Return (x, y) of the center of cell containing provided text 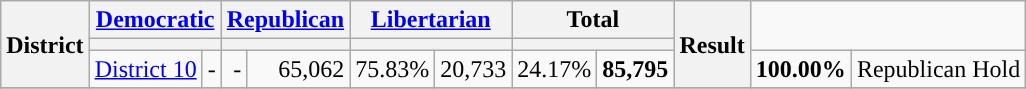
24.17% (554, 69)
65,062 (298, 69)
100.00% (800, 69)
75.83% (392, 69)
Libertarian (431, 20)
Result (712, 44)
Democratic (155, 20)
Total (593, 20)
District (45, 44)
Republican Hold (938, 69)
Republican (285, 20)
85,795 (636, 69)
District 10 (146, 69)
20,733 (474, 69)
